Identify which cell holds the provided text, then report its [x, y] central coordinate. 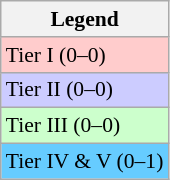
Tier II (0–0) [85, 90]
Legend [85, 19]
Tier IV & V (0–1) [85, 162]
Tier I (0–0) [85, 55]
Tier III (0–0) [85, 126]
